Extract the [x, y] coordinate from the center of the cell holding the provided text.  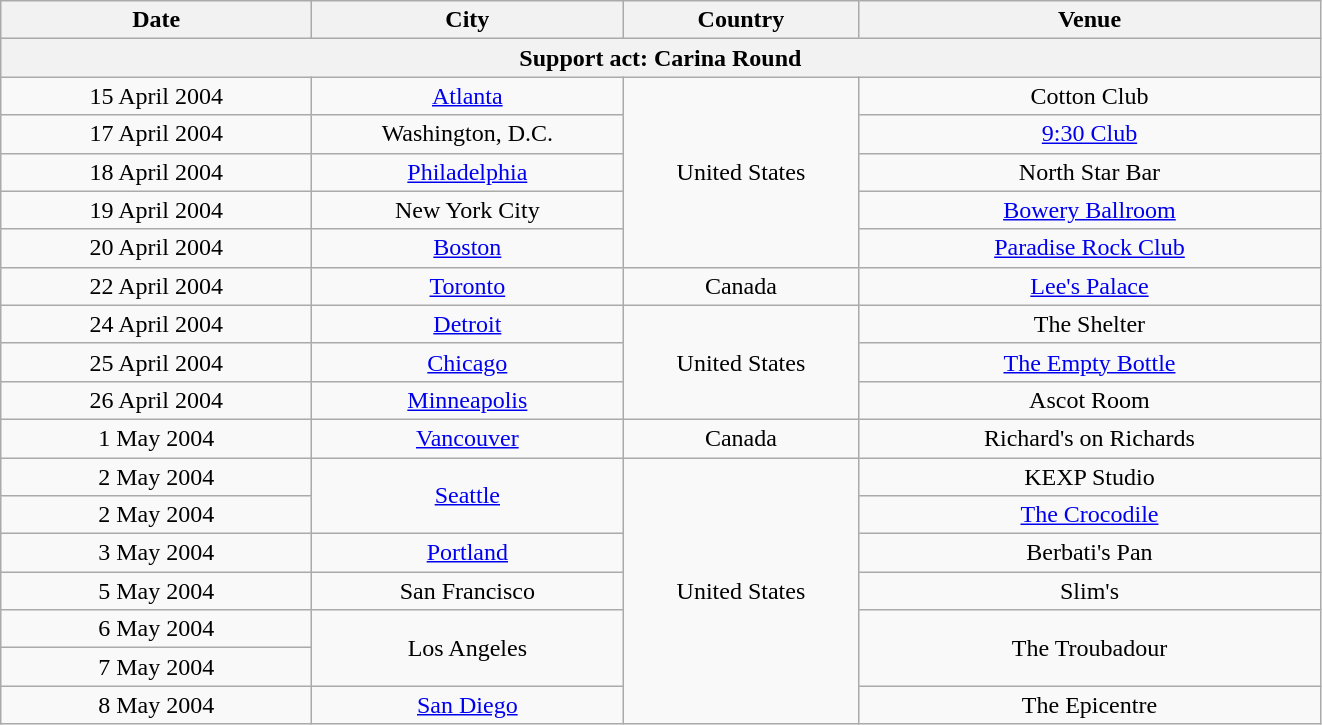
25 April 2004 [156, 362]
Los Angeles [468, 648]
20 April 2004 [156, 248]
San Diego [468, 705]
San Francisco [468, 591]
New York City [468, 210]
Toronto [468, 286]
Boston [468, 248]
Richard's on Richards [1090, 438]
City [468, 20]
5 May 2004 [156, 591]
Ascot Room [1090, 400]
7 May 2004 [156, 667]
26 April 2004 [156, 400]
18 April 2004 [156, 172]
The Crocodile [1090, 515]
The Troubadour [1090, 648]
Chicago [468, 362]
17 April 2004 [156, 134]
Atlanta [468, 96]
Country [741, 20]
15 April 2004 [156, 96]
Lee's Palace [1090, 286]
19 April 2004 [156, 210]
Detroit [468, 324]
Support act: Carina Round [660, 58]
Vancouver [468, 438]
22 April 2004 [156, 286]
Bowery Ballroom [1090, 210]
24 April 2004 [156, 324]
Minneapolis [468, 400]
Berbati's Pan [1090, 553]
6 May 2004 [156, 629]
The Empty Bottle [1090, 362]
8 May 2004 [156, 705]
North Star Bar [1090, 172]
Paradise Rock Club [1090, 248]
Philadelphia [468, 172]
1 May 2004 [156, 438]
Washington, D.C. [468, 134]
Slim's [1090, 591]
Portland [468, 553]
Date [156, 20]
Seattle [468, 496]
3 May 2004 [156, 553]
Venue [1090, 20]
The Shelter [1090, 324]
Cotton Club [1090, 96]
The Epicentre [1090, 705]
KEXP Studio [1090, 477]
9:30 Club [1090, 134]
